Provide the [x, y] coordinate of the cell's center where the given text is located.  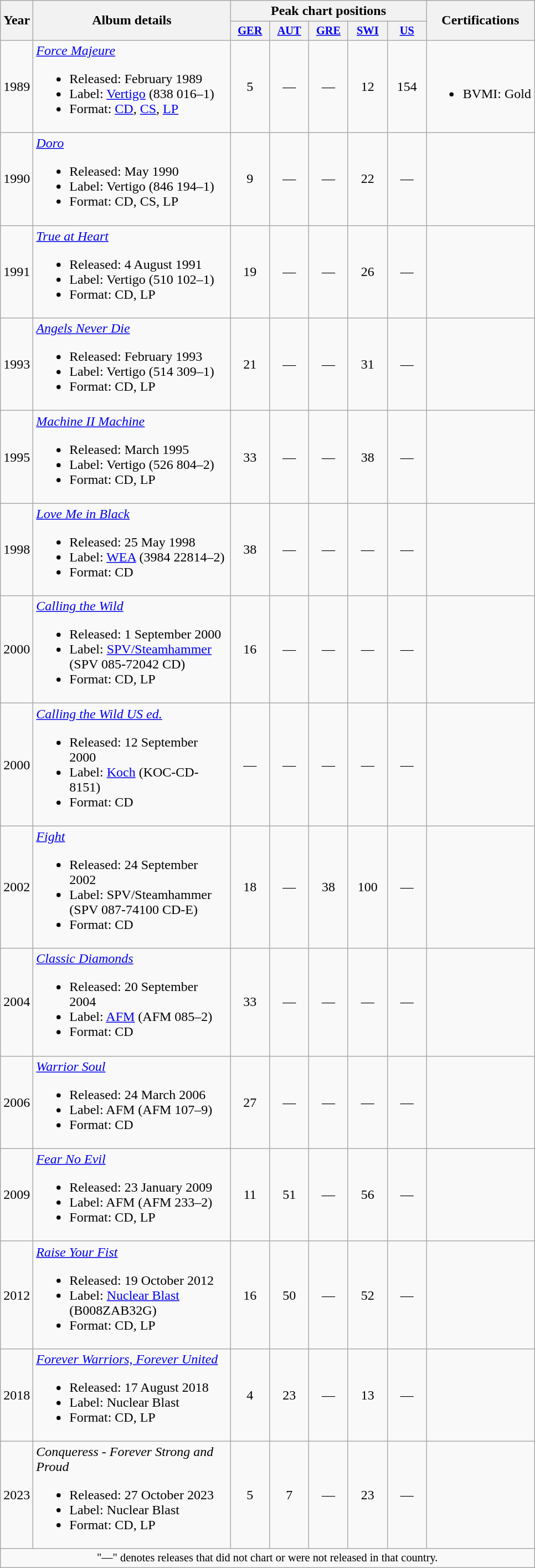
1990 [17, 180]
2002 [17, 887]
51 [289, 1195]
Angels Never DieReleased: February 1993Label: Vertigo (514 309–1)Format: CD, LP [132, 365]
DoroReleased: May 1990Label: Vertigo (846 194–1)Format: CD, CS, LP [132, 180]
22 [368, 180]
Raise Your FistReleased: 19 October 2012Label: Nuclear Blast (B008ZAB32G)Format: CD, LP [132, 1295]
Certifications [480, 21]
1998 [17, 550]
50 [289, 1295]
GRE [329, 31]
AUT [289, 31]
11 [250, 1195]
GER [250, 31]
26 [368, 272]
2009 [17, 1195]
Love Me in BlackReleased: 25 May 1998Label: WEA (3984 22814–2)Format: CD [132, 550]
9 [250, 180]
1995 [17, 457]
27 [250, 1102]
BVMI: Gold [480, 86]
SWI [368, 31]
2023 [17, 1495]
100 [368, 887]
Album details [132, 21]
US [407, 31]
Warrior SoulReleased: 24 March 2006Label: AFM (AFM 107–9)Format: CD [132, 1102]
4 [250, 1395]
13 [368, 1395]
154 [407, 86]
Force MajeureReleased: February 1989Label: Vertigo (838 016–1)Format: CD, CS, LP [132, 86]
2012 [17, 1295]
True at HeartReleased: 4 August 1991Label: Vertigo (510 102–1)Format: CD, LP [132, 272]
52 [368, 1295]
18 [250, 887]
Machine II MachineReleased: March 1995Label: Vertigo (526 804–2)Format: CD, LP [132, 457]
31 [368, 365]
"—" denotes releases that did not chart or were not released in that country. [267, 1558]
Conqueress - Forever Strong and ProudReleased: 27 October 2023Label: Nuclear BlastFormat: CD, LP [132, 1495]
56 [368, 1195]
1991 [17, 272]
12 [368, 86]
Calling the WildReleased: 1 September 2000Label: SPV/Steamhammer (SPV 085-72042 CD)Format: CD, LP [132, 650]
Year [17, 21]
Calling the Wild US ed.Released: 12 September 2000Label: Koch (KOC-CD-8151)Format: CD [132, 765]
Forever Warriors, Forever UnitedReleased: 17 August 2018Label: Nuclear BlastFormat: CD, LP [132, 1395]
1989 [17, 86]
Peak chart positions [328, 11]
7 [289, 1495]
1993 [17, 365]
Classic DiamondsReleased: 20 September 2004Label: AFM (AFM 085–2)Format: CD [132, 1002]
Fear No EvilReleased: 23 January 2009Label: AFM (AFM 233–2)Format: CD, LP [132, 1195]
19 [250, 272]
2004 [17, 1002]
21 [250, 365]
2018 [17, 1395]
2006 [17, 1102]
FightReleased: 24 September 2002Label: SPV/Steamhammer (SPV 087-74100 CD-E)Format: CD [132, 887]
